Find where the given text appears and provide that cell's center as [x, y] coordinate. 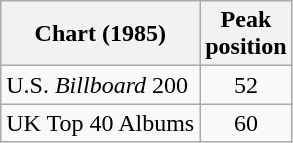
60 [246, 123]
U.S. Billboard 200 [100, 85]
UK Top 40 Albums [100, 123]
Peakposition [246, 34]
Chart (1985) [100, 34]
52 [246, 85]
